Output the (X, Y) coordinate of the center of the cell containing the given text.  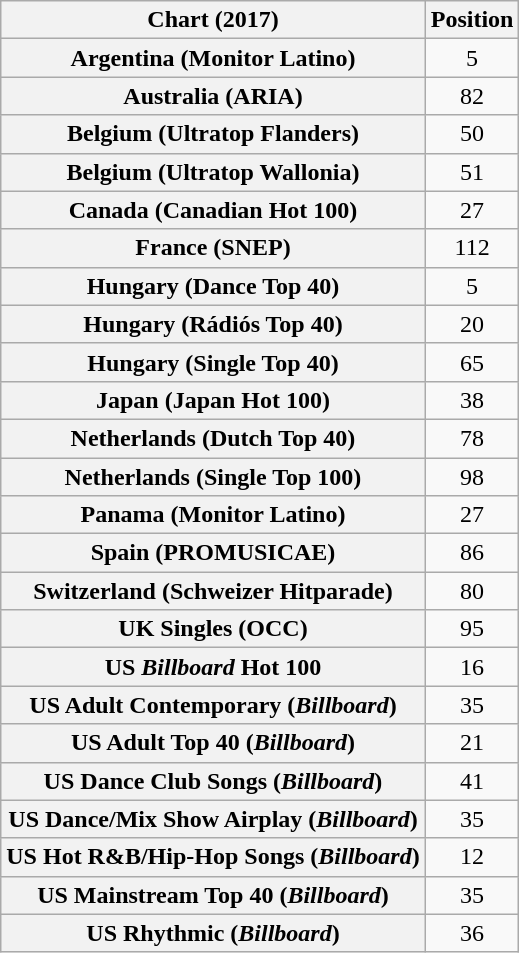
Hungary (Rádiós Top 40) (213, 324)
US Mainstream Top 40 (Billboard) (213, 895)
Argentina (Monitor Latino) (213, 58)
Belgium (Ultratop Flanders) (213, 134)
20 (472, 324)
16 (472, 667)
82 (472, 96)
Chart (2017) (213, 20)
Switzerland (Schweizer Hitparade) (213, 591)
Spain (PROMUSICAE) (213, 553)
Canada (Canadian Hot 100) (213, 210)
France (SNEP) (213, 248)
112 (472, 248)
41 (472, 781)
UK Singles (OCC) (213, 629)
Japan (Japan Hot 100) (213, 400)
86 (472, 553)
Hungary (Dance Top 40) (213, 286)
65 (472, 362)
95 (472, 629)
50 (472, 134)
Hungary (Single Top 40) (213, 362)
US Billboard Hot 100 (213, 667)
US Rhythmic (Billboard) (213, 933)
36 (472, 933)
38 (472, 400)
98 (472, 477)
Position (472, 20)
51 (472, 172)
12 (472, 857)
US Dance/Mix Show Airplay (Billboard) (213, 819)
US Adult Contemporary (Billboard) (213, 705)
Panama (Monitor Latino) (213, 515)
Australia (ARIA) (213, 96)
21 (472, 743)
Belgium (Ultratop Wallonia) (213, 172)
US Hot R&B/Hip-Hop Songs (Billboard) (213, 857)
Netherlands (Dutch Top 40) (213, 438)
80 (472, 591)
78 (472, 438)
US Adult Top 40 (Billboard) (213, 743)
Netherlands (Single Top 100) (213, 477)
US Dance Club Songs (Billboard) (213, 781)
